Output the [X, Y] coordinate of the center of the cell containing the given text.  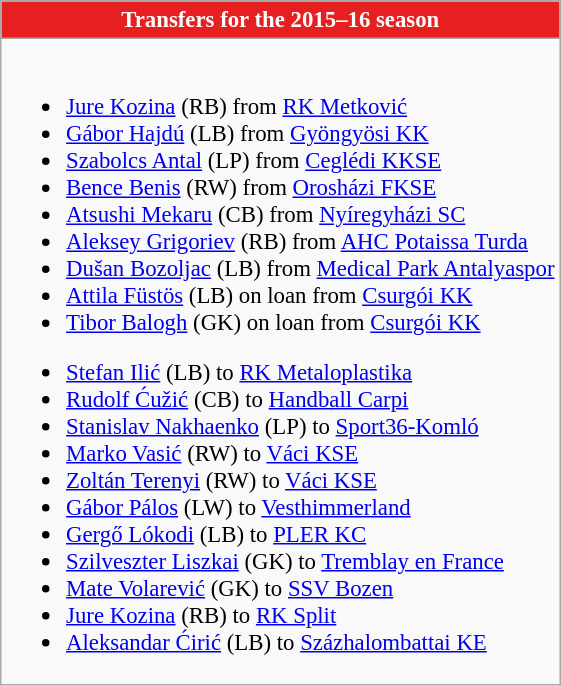
Transfers for the 2015–16 season [280, 20]
